For the text-containing cell, return its midpoint in (X, Y) coordinate format. 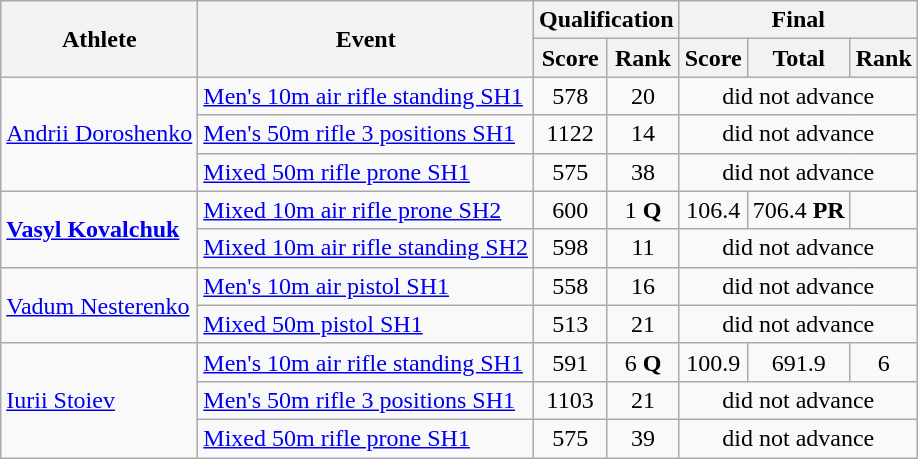
Qualification (606, 20)
Final (798, 20)
Mixed 50m pistol SH1 (366, 324)
1103 (570, 400)
38 (643, 172)
14 (643, 134)
706.4 PR (798, 210)
598 (570, 248)
Vasyl Kovalchuk (100, 229)
Men's 10m air pistol SH1 (366, 286)
6 (884, 362)
1 Q (643, 210)
591 (570, 362)
39 (643, 438)
691.9 (798, 362)
1122 (570, 134)
Total (798, 58)
6 Q (643, 362)
16 (643, 286)
Mixed 10m air rifle prone SH2 (366, 210)
Event (366, 39)
513 (570, 324)
Andrii Doroshenko (100, 134)
Iurii Stoiev (100, 400)
Mixed 10m air rifle standing SH2 (366, 248)
20 (643, 96)
600 (570, 210)
106.4 (713, 210)
Athlete (100, 39)
100.9 (713, 362)
558 (570, 286)
578 (570, 96)
Vadum Nesterenko (100, 305)
11 (643, 248)
